Capture the cell that displays the provided text and extract its [x, y] central coordinate. 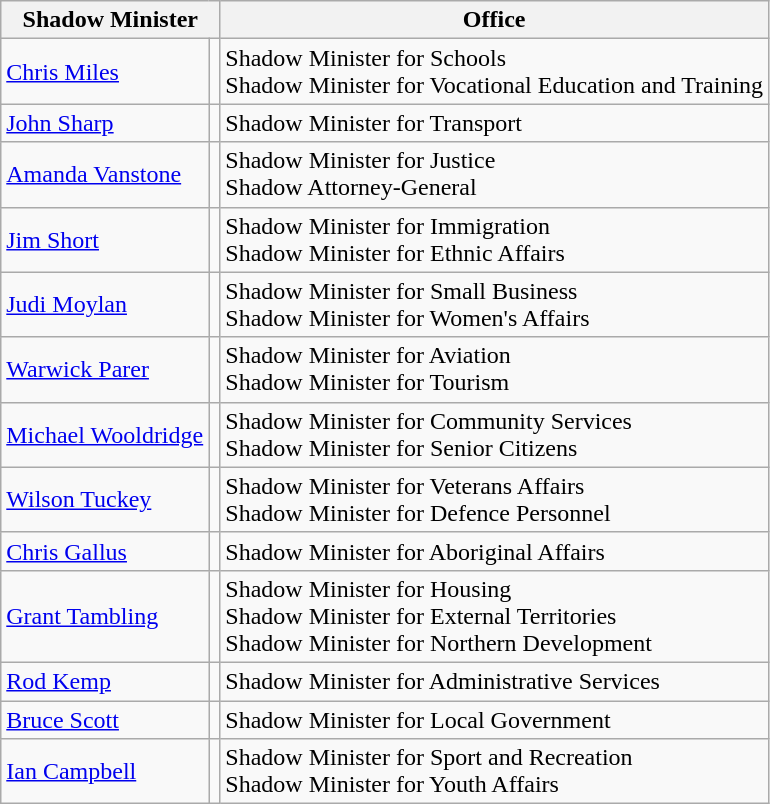
Office [494, 20]
Chris Miles [105, 72]
Jim Short [105, 240]
Ian Campbell [105, 772]
John Sharp [105, 123]
Shadow Minister for Administrative Services [494, 681]
Shadow Minister for Small BusinessShadow Minister for Women's Affairs [494, 304]
Amanda Vanstone [105, 174]
Chris Gallus [105, 551]
Shadow Minister for Local Government [494, 719]
Rod Kemp [105, 681]
Shadow Minister for Transport [494, 123]
Shadow Minister for SchoolsShadow Minister for Vocational Education and Training [494, 72]
Shadow Minister for Veterans AffairsShadow Minister for Defence Personnel [494, 500]
Michael Wooldridge [105, 434]
Shadow Minister [110, 20]
Judi Moylan [105, 304]
Wilson Tuckey [105, 500]
Shadow Minister for ImmigrationShadow Minister for Ethnic Affairs [494, 240]
Shadow Minister for Aboriginal Affairs [494, 551]
Shadow Minister for AviationShadow Minister for Tourism [494, 370]
Bruce Scott [105, 719]
Shadow Minister for Community ServicesShadow Minister for Senior Citizens [494, 434]
Shadow Minister for JusticeShadow Attorney-General [494, 174]
Warwick Parer [105, 370]
Grant Tambling [105, 616]
Shadow Minister for HousingShadow Minister for External TerritoriesShadow Minister for Northern Development [494, 616]
Shadow Minister for Sport and RecreationShadow Minister for Youth Affairs [494, 772]
